Determine the (x, y) coordinate at the center of the cell enclosing the given text.  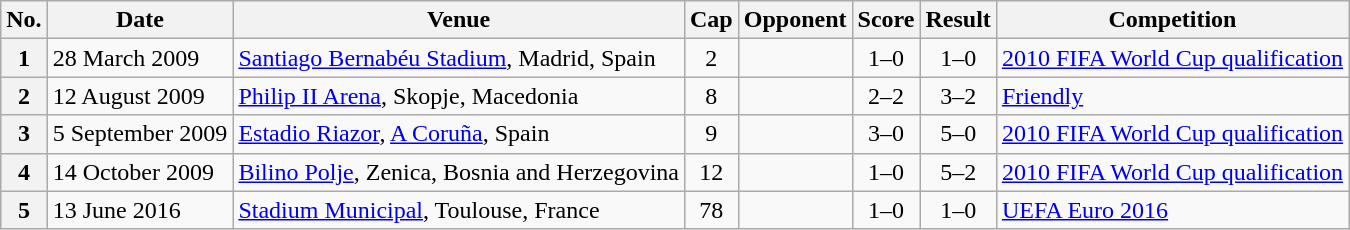
Venue (459, 20)
Cap (711, 20)
78 (711, 210)
Santiago Bernabéu Stadium, Madrid, Spain (459, 58)
3–0 (886, 134)
Date (140, 20)
3–2 (958, 96)
Philip II Arena, Skopje, Macedonia (459, 96)
1 (24, 58)
UEFA Euro 2016 (1172, 210)
Opponent (795, 20)
12 August 2009 (140, 96)
13 June 2016 (140, 210)
Result (958, 20)
2–2 (886, 96)
Bilino Polje, Zenica, Bosnia and Herzegovina (459, 172)
Score (886, 20)
5 September 2009 (140, 134)
14 October 2009 (140, 172)
Estadio Riazor, A Coruña, Spain (459, 134)
Stadium Municipal, Toulouse, France (459, 210)
8 (711, 96)
Competition (1172, 20)
5 (24, 210)
3 (24, 134)
4 (24, 172)
No. (24, 20)
5–2 (958, 172)
5–0 (958, 134)
9 (711, 134)
28 March 2009 (140, 58)
Friendly (1172, 96)
12 (711, 172)
